Provide the [x, y] coordinate of the cell's center where the given text is located.  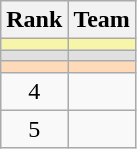
4 [34, 91]
Rank [34, 20]
5 [34, 129]
Team [102, 20]
